Scan for the cell matching the given text and deliver its (x, y) coordinate at center. 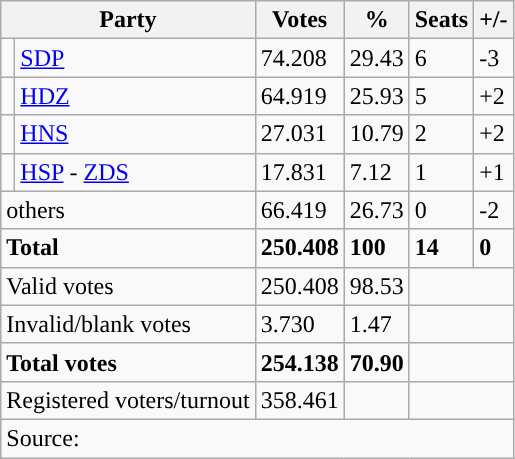
-2 (494, 210)
26.73 (376, 210)
6 (441, 58)
Seats (441, 20)
1.47 (376, 324)
HDZ (135, 96)
2 (441, 134)
others (128, 210)
254.138 (300, 362)
Party (128, 20)
5 (441, 96)
14 (441, 248)
SDP (135, 58)
17.831 (300, 172)
7.12 (376, 172)
10.79 (376, 134)
HSP - ZDS (135, 172)
1 (441, 172)
64.919 (300, 96)
27.031 (300, 134)
Votes (300, 20)
Total (128, 248)
98.53 (376, 286)
+1 (494, 172)
-3 (494, 58)
Source: (257, 438)
Invalid/blank votes (128, 324)
HNS (135, 134)
66.419 (300, 210)
3.730 (300, 324)
29.43 (376, 58)
Total votes (128, 362)
358.461 (300, 400)
100 (376, 248)
25.93 (376, 96)
70.90 (376, 362)
Registered voters/turnout (128, 400)
74.208 (300, 58)
% (376, 20)
+/- (494, 20)
Valid votes (128, 286)
